Pinpoint the cell where the given text exists, returning its (X, Y) midpoint coordinate. 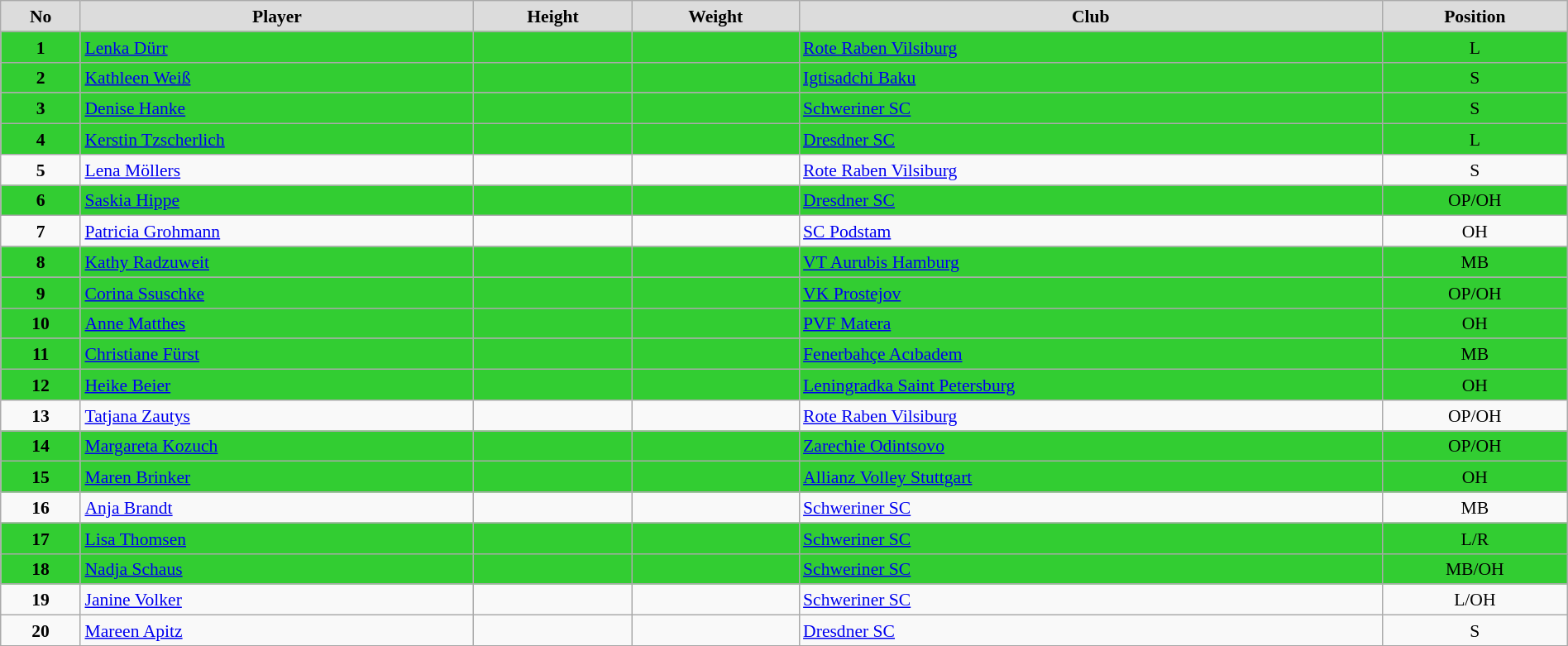
Denise Hanke (276, 108)
14 (41, 445)
5 (41, 169)
1 (41, 46)
PVF Matera (1090, 323)
6 (41, 200)
3 (41, 108)
Igtisadchi Baku (1090, 78)
9 (41, 293)
Allianz Volley Stuttgart (1090, 476)
Patricia Grohmann (276, 232)
Lena Möllers (276, 169)
Kathleen Weiß (276, 78)
No (41, 17)
Height (553, 17)
Weight (716, 17)
2 (41, 78)
18 (41, 569)
Margareta Kozuch (276, 445)
Christiane Fürst (276, 354)
8 (41, 261)
MB/OH (1475, 569)
VK Prostejov (1090, 293)
SC Podstam (1090, 232)
15 (41, 476)
Corina Ssuschke (276, 293)
Anne Matthes (276, 323)
Saskia Hippe (276, 200)
13 (41, 415)
Janine Volker (276, 599)
Leningradka Saint Petersburg (1090, 384)
Player (276, 17)
Club (1090, 17)
L/OH (1475, 599)
Anja Brandt (276, 508)
Kerstin Tzscherlich (276, 139)
16 (41, 508)
11 (41, 354)
VT Aurubis Hamburg (1090, 261)
Mareen Apitz (276, 630)
Kathy Radzuweit (276, 261)
12 (41, 384)
Maren Brinker (276, 476)
20 (41, 630)
L/R (1475, 538)
Lisa Thomsen (276, 538)
4 (41, 139)
Position (1475, 17)
Tatjana Zautys (276, 415)
7 (41, 232)
Fenerbahçe Acıbadem (1090, 354)
Zarechie Odintsovo (1090, 445)
19 (41, 599)
10 (41, 323)
Heike Beier (276, 384)
17 (41, 538)
Nadja Schaus (276, 569)
Lenka Dürr (276, 46)
